For the text-containing cell, return its midpoint in [X, Y] coordinate format. 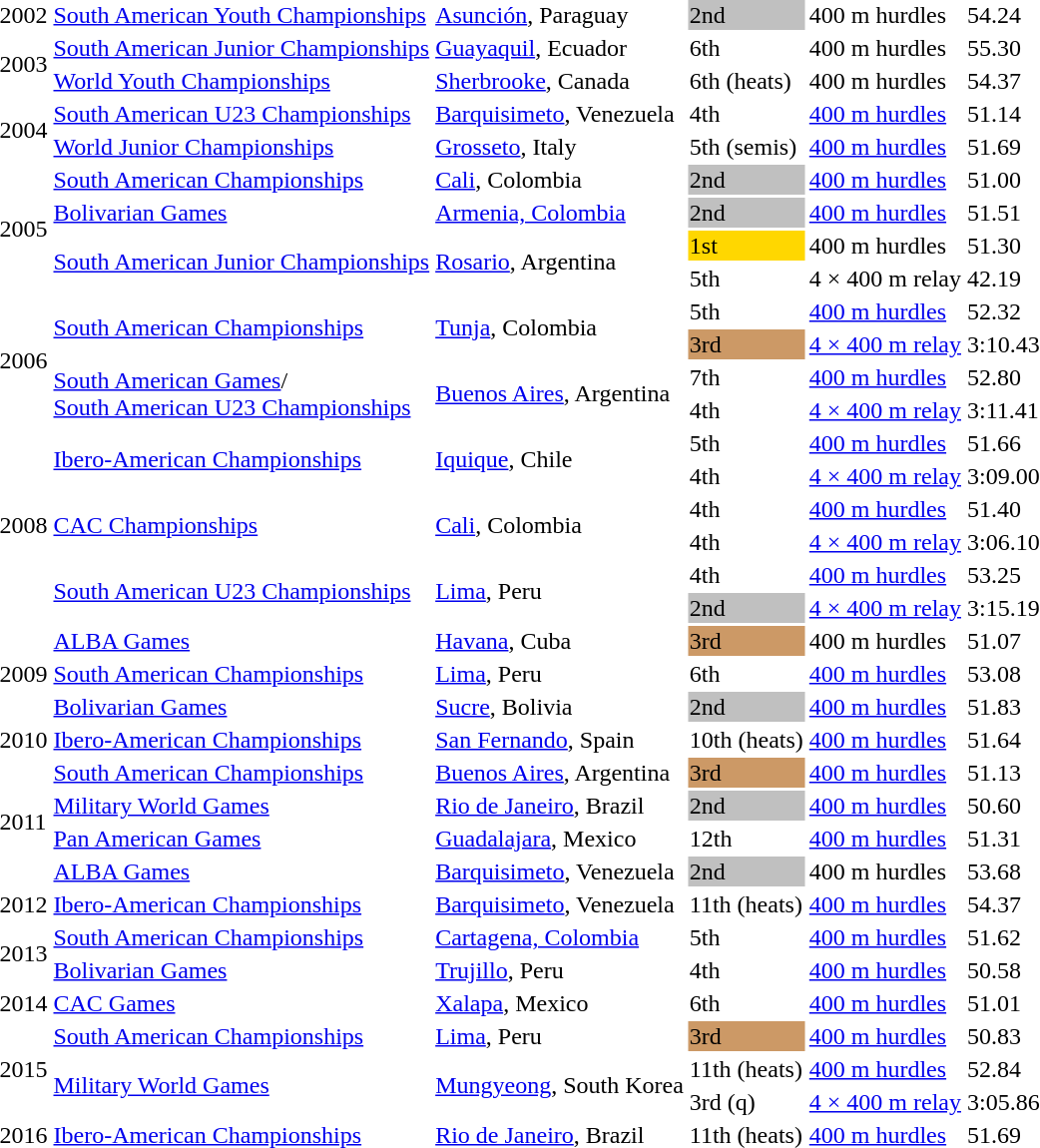
Xalapa, Mexico [560, 1003]
San Fernando, Spain [560, 740]
Asunción, Paraguay [560, 15]
South American Games/South American U23 Championships [242, 393]
Trujillo, Peru [560, 970]
Rio de Janeiro, Brazil [560, 806]
Sucre, Bolivia [560, 707]
Havana, Cuba [560, 641]
Cartagena, Colombia [560, 937]
Mungyeong, South Korea [560, 1086]
Guayaquil, Ecuador [560, 48]
Sherbrooke, Canada [560, 81]
Pan American Games [242, 839]
South American Youth Championships [242, 15]
CAC Championships [242, 525]
3rd (q) [747, 1102]
World Youth Championships [242, 81]
6th (heats) [747, 81]
Grosseto, Italy [560, 147]
Tunja, Colombia [560, 327]
Guadalajara, Mexico [560, 839]
Rosario, Argentina [560, 262]
World Junior Championships [242, 147]
1st [747, 246]
CAC Games [242, 1003]
Armenia, Colombia [560, 213]
Iquique, Chile [560, 459]
12th [747, 839]
7th [747, 377]
5th (semis) [747, 147]
10th (heats) [747, 740]
